Capture the cell that displays the provided text and extract its [X, Y] central coordinate. 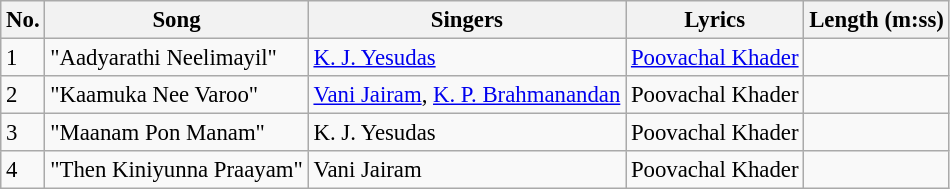
"Then Kiniyunna Praayam" [176, 170]
"Aadyarathi Neelimayil" [176, 58]
"Maanam Pon Manam" [176, 133]
Length (m:ss) [876, 20]
"Kaamuka Nee Varoo" [176, 95]
3 [23, 133]
Vani Jairam, K. P. Brahmanandan [466, 95]
No. [23, 20]
1 [23, 58]
Vani Jairam [466, 170]
Lyrics [715, 20]
2 [23, 95]
Song [176, 20]
4 [23, 170]
Singers [466, 20]
